Pinpoint the cell where the given text exists, returning its [x, y] midpoint coordinate. 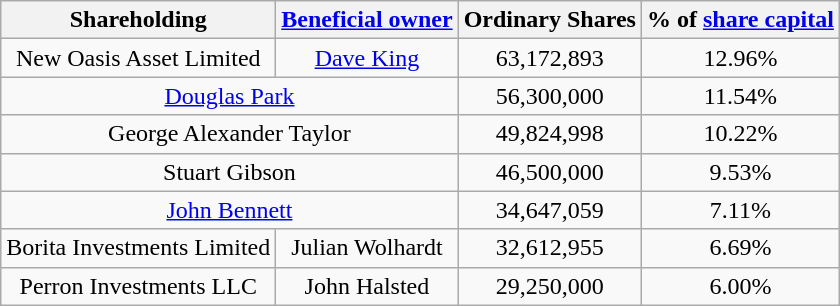
63,172,893 [550, 58]
6.69% [740, 248]
7.11% [740, 210]
32,612,955 [550, 248]
Beneficial owner [367, 20]
John Bennett [230, 210]
12.96% [740, 58]
Douglas Park [230, 96]
29,250,000 [550, 286]
49,824,998 [550, 134]
10.22% [740, 134]
56,300,000 [550, 96]
9.53% [740, 172]
Borita Investments Limited [138, 248]
Stuart Gibson [230, 172]
Perron Investments LLC [138, 286]
46,500,000 [550, 172]
John Halsted [367, 286]
George Alexander Taylor [230, 134]
Dave King [367, 58]
Ordinary Shares [550, 20]
New Oasis Asset Limited [138, 58]
34,647,059 [550, 210]
6.00% [740, 286]
Shareholding [138, 20]
% of share capital [740, 20]
11.54% [740, 96]
Julian Wolhardt [367, 248]
